For the text-containing cell, return its midpoint in (x, y) coordinate format. 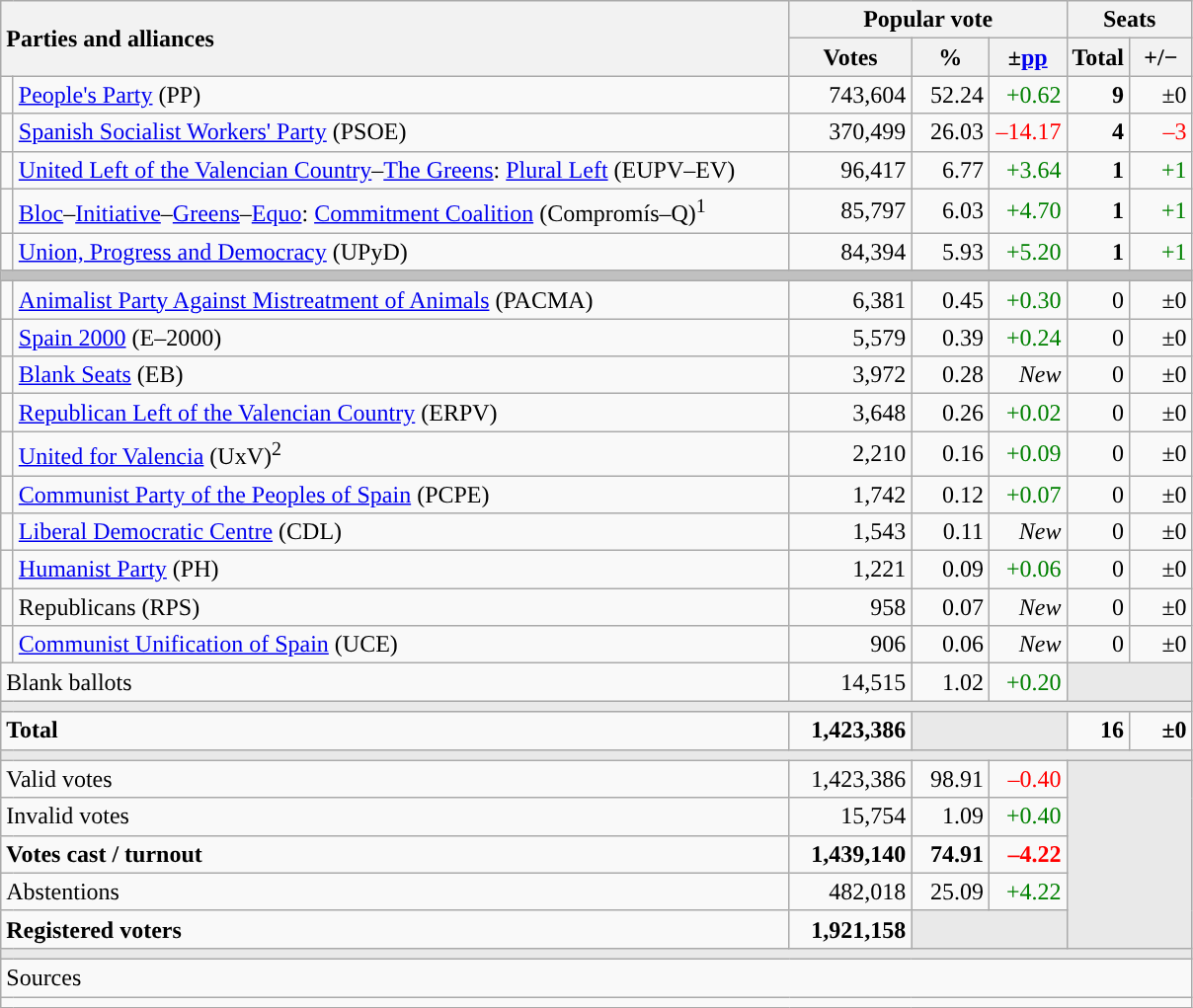
25.09 (950, 892)
1,439,140 (850, 854)
0.06 (950, 645)
Blank Seats (EB) (401, 375)
52.24 (950, 95)
0.45 (950, 300)
1.09 (950, 816)
–14.17 (1027, 132)
1.02 (950, 682)
370,499 (850, 132)
74.91 (950, 854)
+3.64 (1027, 170)
+/− (1161, 57)
Abstentions (395, 892)
+0.07 (1027, 495)
United for Valencia (UxV)2 (401, 454)
0.39 (950, 338)
0.26 (950, 413)
96,417 (850, 170)
Blank ballots (395, 682)
3,972 (850, 375)
Spanish Socialist Workers' Party (PSOE) (401, 132)
+0.09 (1027, 454)
Parties and alliances (395, 39)
–0.40 (1027, 779)
1,543 (850, 532)
1,221 (850, 570)
–3 (1161, 132)
85,797 (850, 211)
Republican Left of the Valencian Country (ERPV) (401, 413)
958 (850, 607)
9 (1098, 95)
Invalid votes (395, 816)
+4.70 (1027, 211)
0.12 (950, 495)
98.91 (950, 779)
5.93 (950, 252)
743,604 (850, 95)
Union, Progress and Democracy (UPyD) (401, 252)
0.11 (950, 532)
Registered voters (395, 929)
+5.20 (1027, 252)
5,579 (850, 338)
0.16 (950, 454)
+0.24 (1027, 338)
906 (850, 645)
% (950, 57)
6.03 (950, 211)
+0.62 (1027, 95)
Animalist Party Against Mistreatment of Animals (PACMA) (401, 300)
6,381 (850, 300)
Bloc–Initiative–Greens–Equo: Commitment Coalition (Compromís–Q)1 (401, 211)
0.28 (950, 375)
Communist Party of the Peoples of Spain (PCPE) (401, 495)
Spain 2000 (E–2000) (401, 338)
Humanist Party (PH) (401, 570)
1,742 (850, 495)
–4.22 (1027, 854)
+0.20 (1027, 682)
4 (1098, 132)
People's Party (PP) (401, 95)
Votes (850, 57)
84,394 (850, 252)
6.77 (950, 170)
16 (1098, 731)
15,754 (850, 816)
Valid votes (395, 779)
+0.30 (1027, 300)
3,648 (850, 413)
Communist Unification of Spain (UCE) (401, 645)
Seats (1130, 20)
United Left of the Valencian Country–The Greens: Plural Left (EUPV–EV) (401, 170)
+0.06 (1027, 570)
Popular vote (928, 20)
14,515 (850, 682)
0.09 (950, 570)
2,210 (850, 454)
±pp (1027, 57)
482,018 (850, 892)
+0.40 (1027, 816)
+4.22 (1027, 892)
Liberal Democratic Centre (CDL) (401, 532)
Votes cast / turnout (395, 854)
Sources (596, 977)
+0.02 (1027, 413)
1,921,158 (850, 929)
26.03 (950, 132)
Republicans (RPS) (401, 607)
0.07 (950, 607)
